Identify which cell holds the provided text, then report its (X, Y) central coordinate. 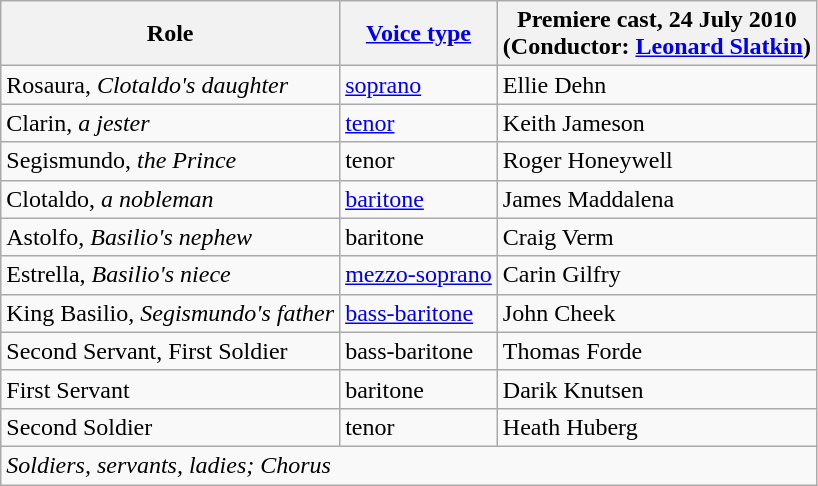
Ellie Dehn (656, 85)
Darik Knutsen (656, 389)
Craig Verm (656, 237)
King Basilio, Segismundo's father (170, 313)
John Cheek (656, 313)
Premiere cast, 24 July 2010(Conductor: Leonard Slatkin) (656, 34)
Voice type (419, 34)
Estrella, Basilio's niece (170, 275)
Second Soldier (170, 427)
Carin Gilfry (656, 275)
Keith Jameson (656, 123)
Astolfo, Basilio's nephew (170, 237)
Heath Huberg (656, 427)
First Servant (170, 389)
Rosaura, Clotaldo's daughter (170, 85)
Segismundo, the Prince (170, 161)
Clarin, a jester (170, 123)
Second Servant, First Soldier (170, 351)
Roger Honeywell (656, 161)
Role (170, 34)
mezzo-soprano (419, 275)
James Maddalena (656, 199)
Clotaldo, a nobleman (170, 199)
Soldiers, servants, ladies; Chorus (409, 465)
soprano (419, 85)
Thomas Forde (656, 351)
